For the text-containing cell, return its midpoint in [X, Y] coordinate format. 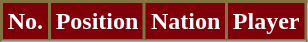
Player [266, 22]
Position [96, 22]
No. [26, 22]
Nation [186, 22]
